Detect which cell encompasses the target text, then output its (X, Y) center coordinate. 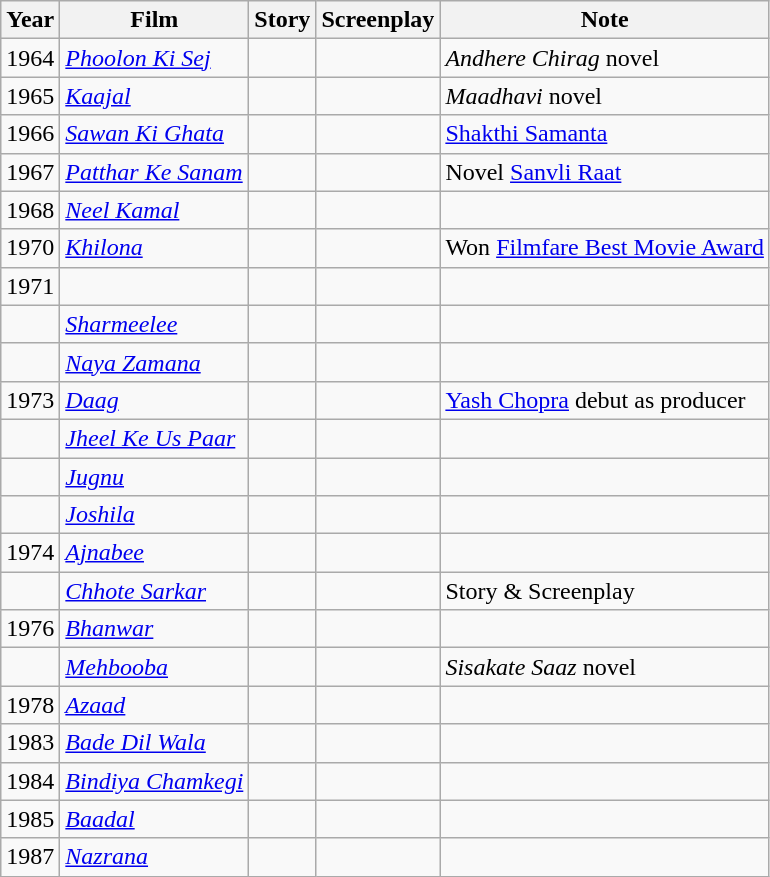
Won Filmfare Best Movie Award (605, 248)
1983 (30, 743)
Phoolon Ki Sej (154, 58)
Naya Zamana (154, 362)
Joshila (154, 515)
Jheel Ke Us Paar (154, 438)
Shakthi Samanta (605, 134)
Story (282, 20)
1966 (30, 134)
Screenplay (378, 20)
Note (605, 20)
Baadal (154, 819)
Khilona (154, 248)
1985 (30, 819)
1971 (30, 286)
Story & Screenplay (605, 591)
Year (30, 20)
1976 (30, 629)
Azaad (154, 705)
Bindiya Chamkegi (154, 781)
Nazrana (154, 857)
Chhote Sarkar (154, 591)
Patthar Ke Sanam (154, 172)
Sisakate Saaz novel (605, 667)
Sawan Ki Ghata (154, 134)
1974 (30, 553)
Daag (154, 400)
1968 (30, 210)
Neel Kamal (154, 210)
1970 (30, 248)
Kaajal (154, 96)
Mehbooba (154, 667)
Maadhavi novel (605, 96)
Film (154, 20)
1984 (30, 781)
Bhanwar (154, 629)
1987 (30, 857)
Jugnu (154, 477)
1967 (30, 172)
Andhere Chirag novel (605, 58)
1978 (30, 705)
1965 (30, 96)
1964 (30, 58)
Novel Sanvli Raat (605, 172)
Sharmeelee (154, 324)
1973 (30, 400)
Ajnabee (154, 553)
Bade Dil Wala (154, 743)
Yash Chopra debut as producer (605, 400)
